Capture the cell that displays the provided text and extract its [X, Y] central coordinate. 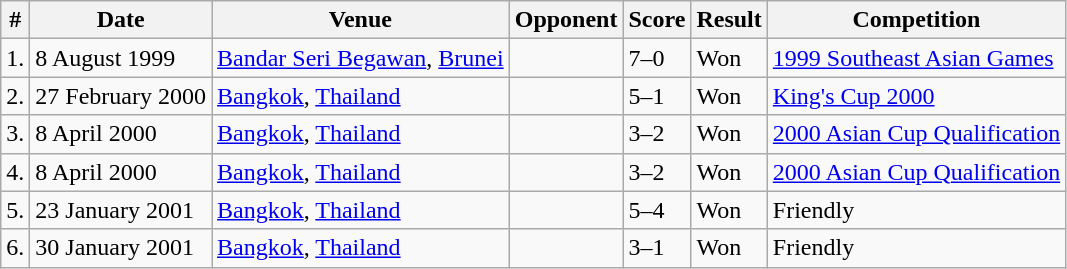
Bandar Seri Begawan, Brunei [361, 58]
7–0 [657, 58]
5. [16, 210]
2. [16, 96]
Venue [361, 20]
6. [16, 248]
# [16, 20]
Date [121, 20]
Score [657, 20]
Result [729, 20]
King's Cup 2000 [916, 96]
3. [16, 134]
8 August 1999 [121, 58]
Opponent [566, 20]
1999 Southeast Asian Games [916, 58]
27 February 2000 [121, 96]
3–1 [657, 248]
30 January 2001 [121, 248]
4. [16, 172]
1. [16, 58]
23 January 2001 [121, 210]
5–4 [657, 210]
5–1 [657, 96]
Competition [916, 20]
